Find where the given text appears and provide that cell's center as (X, Y) coordinate. 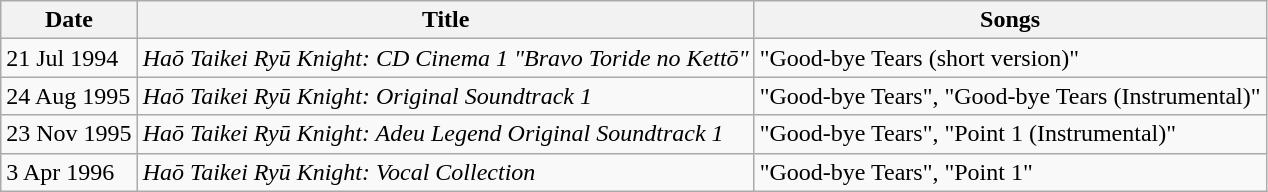
"Good-bye Tears", "Point 1" (1010, 172)
Haō Taikei Ryū Knight: Original Soundtrack 1 (446, 96)
3 Apr 1996 (69, 172)
"Good-bye Tears", "Point 1 (Instrumental)" (1010, 134)
Haō Taikei Ryū Knight: CD Cinema 1 "Bravo Toride no Kettō" (446, 58)
Date (69, 20)
24 Aug 1995 (69, 96)
"Good-bye Tears", "Good-bye Tears (Instrumental)" (1010, 96)
Haō Taikei Ryū Knight: Vocal Collection (446, 172)
Haō Taikei Ryū Knight: Adeu Legend Original Soundtrack 1 (446, 134)
Songs (1010, 20)
23 Nov 1995 (69, 134)
"Good-bye Tears (short version)" (1010, 58)
21 Jul 1994 (69, 58)
Title (446, 20)
